Provide the (x, y) coordinate of the cell's center where the given text is located.  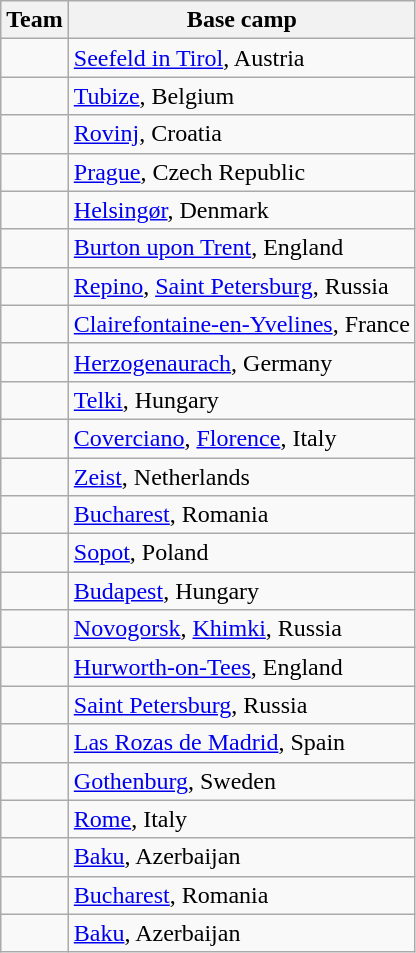
Budapest, Hungary (242, 591)
Hurworth-on-Tees, England (242, 667)
Novogorsk, Khimki, Russia (242, 629)
Base camp (242, 20)
Clairefontaine-en-Yvelines, France (242, 324)
Prague, Czech Republic (242, 172)
Rovinj, Croatia (242, 134)
Team (35, 20)
Zeist, Netherlands (242, 477)
Herzogenaurach, Germany (242, 362)
Helsingør, Denmark (242, 210)
Repino, Saint Petersburg, Russia (242, 286)
Coverciano, Florence, Italy (242, 438)
Telki, Hungary (242, 400)
Burton upon Trent, England (242, 248)
Las Rozas de Madrid, Spain (242, 743)
Rome, Italy (242, 819)
Sopot, Poland (242, 553)
Seefeld in Tirol, Austria (242, 58)
Gothenburg, Sweden (242, 781)
Saint Petersburg, Russia (242, 705)
Tubize, Belgium (242, 96)
